Search for the cell housing the specified text and yield its [X, Y] center coordinate. 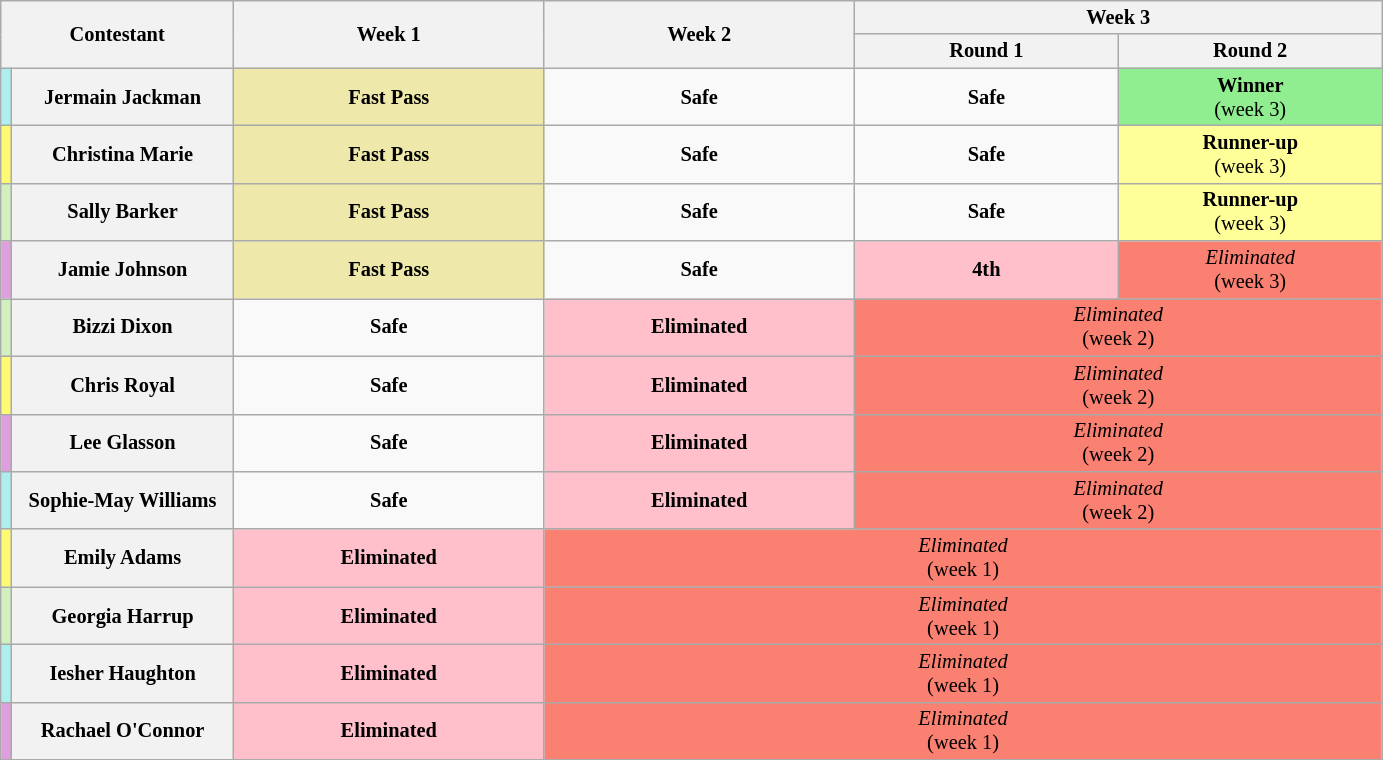
Rachael O'Connor [123, 731]
Christina Marie [123, 154]
Round 1 [986, 51]
Emily Adams [123, 558]
Eliminated(week 3) [1250, 270]
Contestant [118, 34]
Jermain Jackman [123, 97]
Round 2 [1250, 51]
Week 1 [389, 34]
Week 3 [1118, 17]
Winner(week 3) [1250, 97]
Bizzi Dixon [123, 327]
Iesher Haughton [123, 673]
Jamie Johnson [123, 270]
Week 2 [699, 34]
Sally Barker [123, 212]
Chris Royal [123, 385]
Lee Glasson [123, 443]
Sophie-May Williams [123, 500]
Georgia Harrup [123, 616]
4th [986, 270]
